Return the (x, y) coordinate for the center point of the cell that contains the specified text.  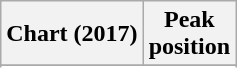
Chart (2017) (72, 34)
Peak position (189, 34)
